Output the (X, Y) coordinate of the center of the cell containing the given text.  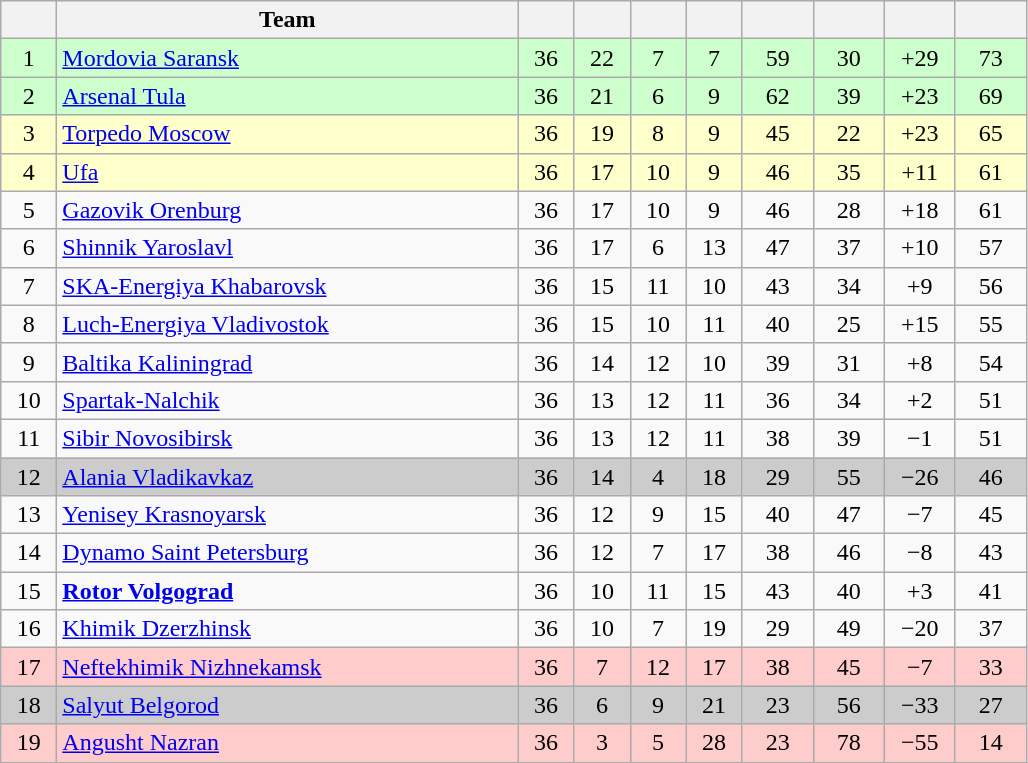
33 (990, 667)
1 (29, 58)
−8 (920, 553)
Mordovia Saransk (288, 58)
+11 (920, 172)
2 (29, 96)
SKA-Energiya Khabarovsk (288, 286)
16 (29, 629)
Neftekhimik Nizhnekamsk (288, 667)
Arsenal Tula (288, 96)
Yenisey Krasnoyarsk (288, 515)
73 (990, 58)
+8 (920, 362)
+3 (920, 591)
Luch-Energiya Vladivostok (288, 324)
65 (990, 134)
+10 (920, 248)
Torpedo Moscow (288, 134)
Dynamo Saint Petersburg (288, 553)
+29 (920, 58)
Angusht Nazran (288, 743)
−55 (920, 743)
54 (990, 362)
Gazovik Orenburg (288, 210)
−20 (920, 629)
Baltika Kaliningrad (288, 362)
62 (778, 96)
25 (848, 324)
Ufa (288, 172)
35 (848, 172)
59 (778, 58)
Khimik Dzerzhinsk (288, 629)
Rotor Volgograd (288, 591)
Salyut Belgorod (288, 705)
+15 (920, 324)
+18 (920, 210)
Shinnik Yaroslavl (288, 248)
−1 (920, 438)
30 (848, 58)
Alania Vladikavkaz (288, 477)
78 (848, 743)
+2 (920, 400)
31 (848, 362)
41 (990, 591)
Spartak-Nalchik (288, 400)
Sibir Novosibirsk (288, 438)
49 (848, 629)
+9 (920, 286)
57 (990, 248)
27 (990, 705)
−33 (920, 705)
Team (288, 20)
−26 (920, 477)
69 (990, 96)
